Output the (x, y) coordinate of the center of the cell containing the given text.  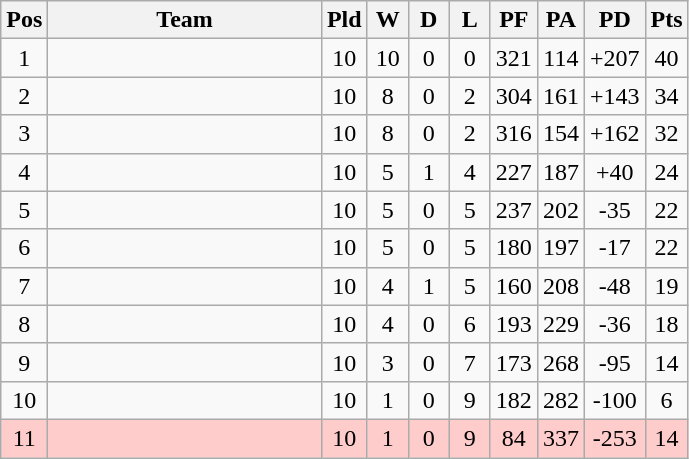
Pts (666, 20)
-17 (614, 248)
193 (514, 324)
Team (185, 20)
316 (514, 134)
+162 (614, 134)
+40 (614, 172)
202 (560, 210)
+143 (614, 96)
34 (666, 96)
+207 (614, 58)
19 (666, 286)
-35 (614, 210)
187 (560, 172)
-95 (614, 362)
Pos (24, 20)
Pld (344, 20)
237 (514, 210)
208 (560, 286)
PF (514, 20)
304 (514, 96)
-48 (614, 286)
321 (514, 58)
227 (514, 172)
268 (560, 362)
40 (666, 58)
18 (666, 324)
32 (666, 134)
PA (560, 20)
-36 (614, 324)
161 (560, 96)
84 (514, 438)
173 (514, 362)
24 (666, 172)
282 (560, 400)
182 (514, 400)
11 (24, 438)
PD (614, 20)
160 (514, 286)
229 (560, 324)
197 (560, 248)
114 (560, 58)
180 (514, 248)
W (388, 20)
337 (560, 438)
154 (560, 134)
L (470, 20)
D (428, 20)
-253 (614, 438)
-100 (614, 400)
